Capture the cell that displays the provided text and extract its [X, Y] central coordinate. 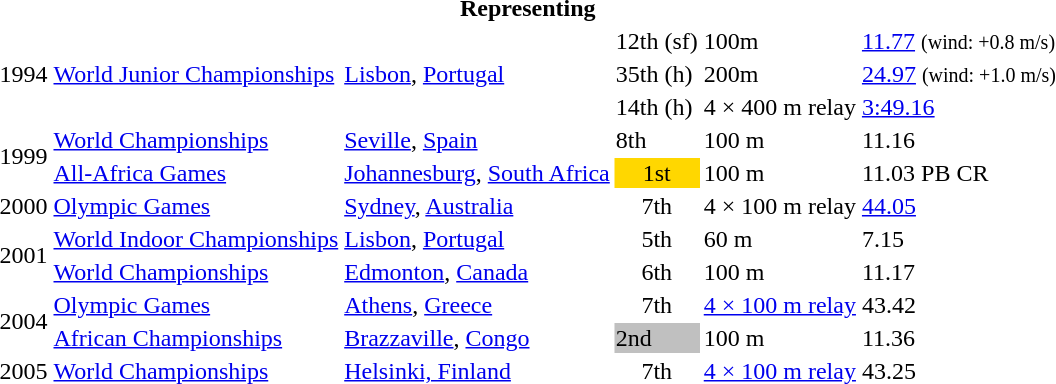
14th (h) [656, 107]
Edmonton, Canada [478, 272]
35th (h) [656, 74]
Sydney, Australia [478, 206]
All-Africa Games [196, 173]
100m [780, 41]
200m [780, 74]
Brazzaville, Congo [478, 338]
World Indoor Championships [196, 239]
5th [656, 239]
4 × 400 m relay [780, 107]
1st [656, 173]
6th [656, 272]
8th [656, 140]
Seville, Spain [478, 140]
12th (sf) [656, 41]
2nd [656, 338]
Johannesburg, South Africa [478, 173]
Athens, Greece [478, 305]
World Junior Championships [196, 74]
60 m [780, 239]
African Championships [196, 338]
